From the cell containing the given text, extract its center point as [x, y] coordinate. 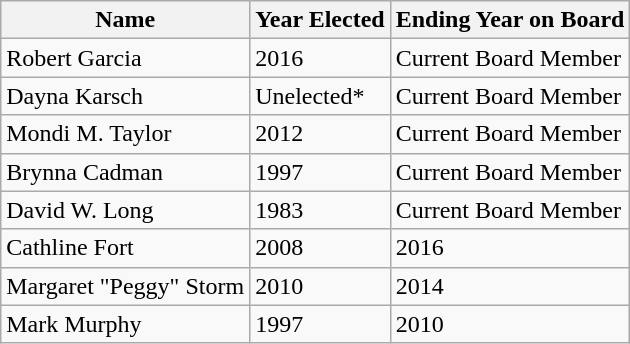
David W. Long [126, 210]
Cathline Fort [126, 248]
Dayna Karsch [126, 96]
Robert Garcia [126, 58]
Brynna Cadman [126, 172]
Mondi M. Taylor [126, 134]
Ending Year on Board [510, 20]
2014 [510, 286]
Unelected* [320, 96]
Name [126, 20]
2008 [320, 248]
Mark Murphy [126, 324]
Margaret "Peggy" Storm [126, 286]
1983 [320, 210]
Year Elected [320, 20]
2012 [320, 134]
